Provide the [x, y] coordinate of the cell's center where the given text is located.  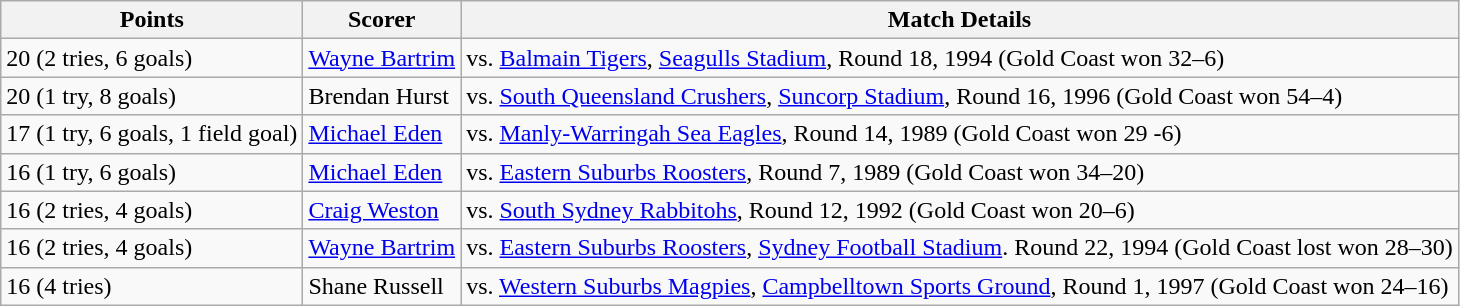
20 (1 try, 8 goals) [152, 96]
Match Details [960, 20]
vs. Eastern Suburbs Roosters, Round 7, 1989 (Gold Coast won 34–20) [960, 172]
vs. Eastern Suburbs Roosters, Sydney Football Stadium. Round 22, 1994 (Gold Coast lost won 28–30) [960, 248]
vs. Balmain Tigers, Seagulls Stadium, Round 18, 1994 (Gold Coast won 32–6) [960, 58]
Shane Russell [382, 286]
vs. South Queensland Crushers, Suncorp Stadium, Round 16, 1996 (Gold Coast won 54–4) [960, 96]
17 (1 try, 6 goals, 1 field goal) [152, 134]
Points [152, 20]
Scorer [382, 20]
16 (1 try, 6 goals) [152, 172]
16 (4 tries) [152, 286]
vs. Manly-Warringah Sea Eagles, Round 14, 1989 (Gold Coast won 29 -6) [960, 134]
vs. South Sydney Rabbitohs, Round 12, 1992 (Gold Coast won 20–6) [960, 210]
Craig Weston [382, 210]
20 (2 tries, 6 goals) [152, 58]
vs. Western Suburbs Magpies, Campbelltown Sports Ground, Round 1, 1997 (Gold Coast won 24–16) [960, 286]
Brendan Hurst [382, 96]
